Detect which cell encompasses the target text, then output its (X, Y) center coordinate. 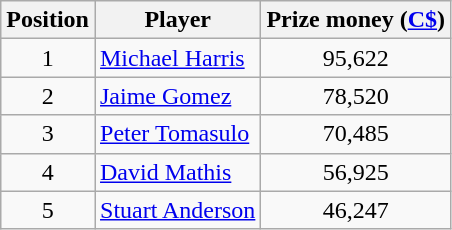
4 (48, 172)
Peter Tomasulo (177, 134)
Stuart Anderson (177, 210)
56,925 (356, 172)
Michael Harris (177, 58)
1 (48, 58)
3 (48, 134)
Prize money (C$) (356, 20)
95,622 (356, 58)
David Mathis (177, 172)
78,520 (356, 96)
70,485 (356, 134)
Position (48, 20)
5 (48, 210)
Jaime Gomez (177, 96)
46,247 (356, 210)
2 (48, 96)
Player (177, 20)
